Find where the given text appears and provide that cell's center as [X, Y] coordinate. 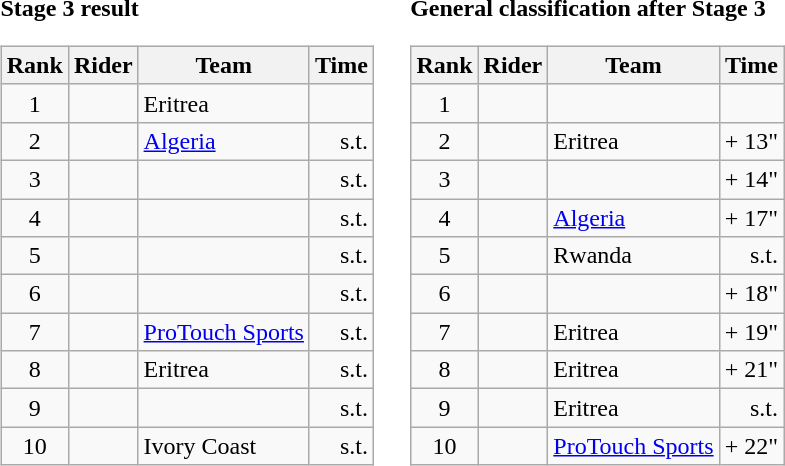
Rwanda [634, 256]
+ 22" [751, 446]
+ 19" [751, 332]
+ 21" [751, 370]
+ 14" [751, 179]
+ 18" [751, 294]
+ 17" [751, 217]
Ivory Coast [224, 446]
+ 13" [751, 141]
